Extract the (X, Y) coordinate from the center of the cell holding the provided text.  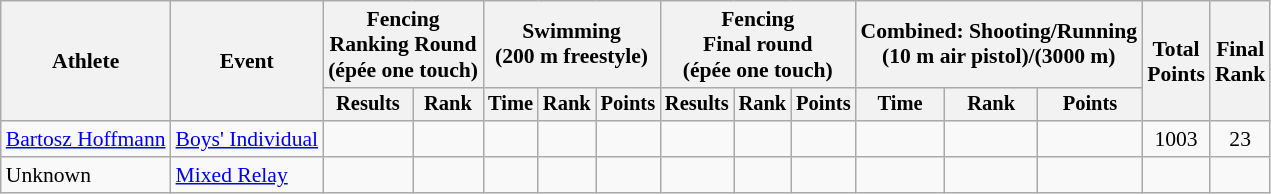
Boys' Individual (248, 139)
TotalPoints (1176, 61)
Unknown (86, 175)
Swimming(200 m freestyle) (572, 44)
Bartosz Hoffmann (86, 139)
Combined: Shooting/Running(10 m air pistol)/(3000 m) (1000, 44)
FinalRank (1240, 61)
23 (1240, 139)
1003 (1176, 139)
FencingRanking Round(épée one touch) (403, 44)
Athlete (86, 61)
Event (248, 61)
Mixed Relay (248, 175)
FencingFinal round(épée one touch) (758, 44)
